Locate the cell with the specified text and output its [X, Y] center coordinate. 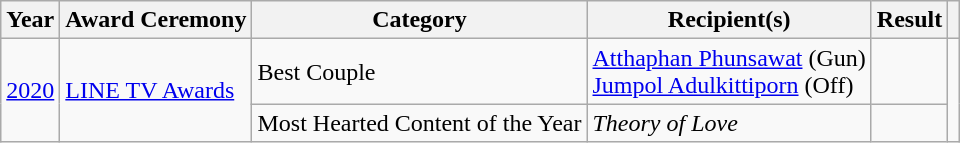
Most Hearted Content of the Year [420, 123]
Best Couple [420, 72]
Category [420, 20]
Year [30, 20]
2020 [30, 90]
LINE TV Awards [156, 90]
Recipient(s) [729, 20]
Theory of Love [729, 123]
Result [909, 20]
Atthaphan Phunsawat (Gun)Jumpol Adulkittiporn (Off) [729, 72]
Award Ceremony [156, 20]
